From the cell containing the given text, extract its center point as (x, y) coordinate. 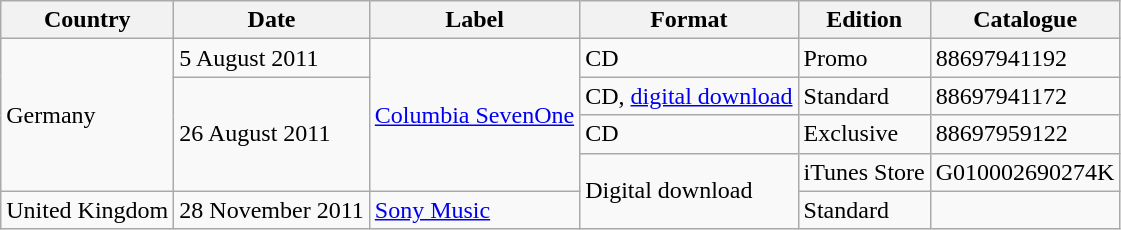
Promo (864, 58)
Country (88, 20)
Digital download (689, 191)
88697941192 (1025, 58)
G010002690274K (1025, 172)
United Kingdom (88, 210)
Edition (864, 20)
88697941172 (1025, 96)
88697959122 (1025, 134)
Format (689, 20)
Label (474, 20)
CD, digital download (689, 96)
26 August 2011 (272, 134)
Sony Music (474, 210)
Exclusive (864, 134)
Germany (88, 115)
28 November 2011 (272, 210)
iTunes Store (864, 172)
Catalogue (1025, 20)
Columbia SevenOne (474, 115)
Date (272, 20)
5 August 2011 (272, 58)
